Capture the cell that displays the provided text and extract its [X, Y] central coordinate. 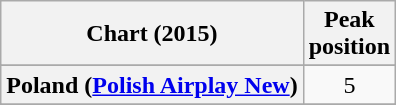
5 [349, 85]
Peakposition [349, 34]
Poland (Polish Airplay New) [152, 85]
Chart (2015) [152, 34]
